Output the (x, y) coordinate of the center of the cell containing the given text.  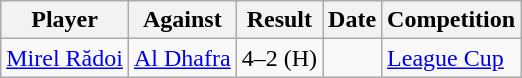
Competition (452, 20)
Against (182, 20)
League Cup (452, 58)
Mirel Rădoi (65, 58)
Result (279, 20)
4–2 (H) (279, 58)
Date (352, 20)
Al Dhafra (182, 58)
Player (65, 20)
